From the cell containing the given text, extract its center point as (X, Y) coordinate. 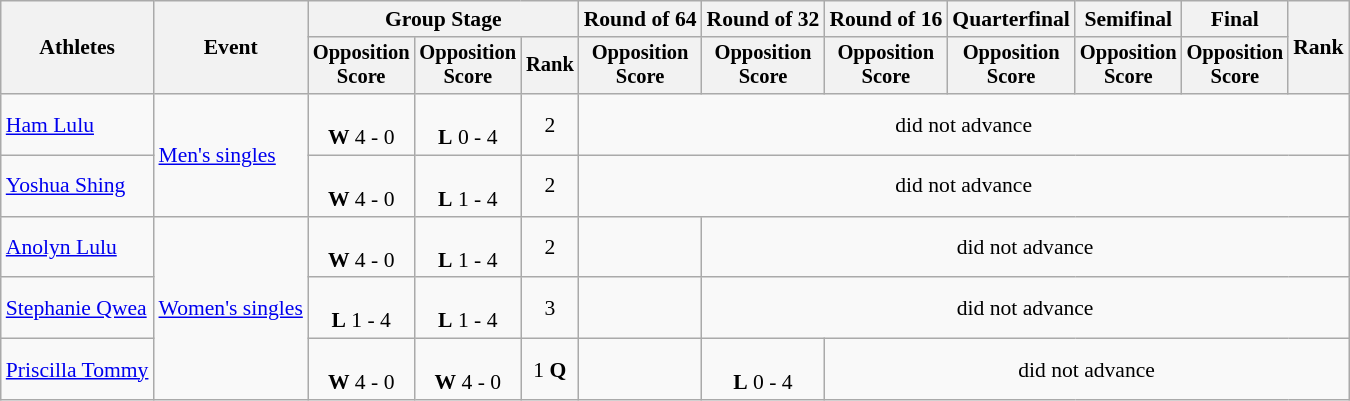
1 Q (550, 370)
Ham Lulu (78, 124)
Semifinal (1128, 19)
Women's singles (230, 308)
3 (550, 308)
Event (230, 48)
Final (1236, 19)
Round of 64 (640, 19)
Athletes (78, 48)
Round of 32 (764, 19)
Group Stage (444, 19)
Priscilla Tommy (78, 370)
Round of 16 (886, 19)
Stephanie Qwea (78, 308)
Yoshua Shing (78, 186)
Quarterfinal (1011, 19)
Men's singles (230, 155)
Anolyn Lulu (78, 248)
